Identify which cell holds the provided text, then report its (X, Y) central coordinate. 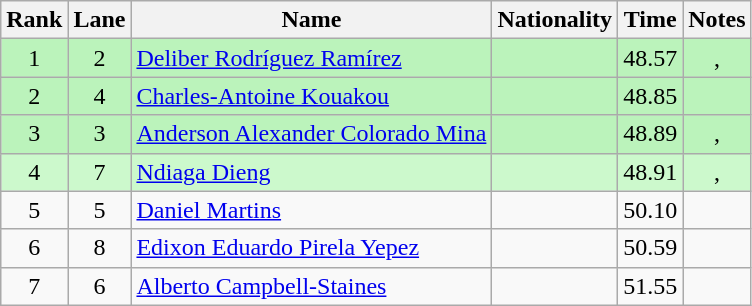
Deliber Rodríguez Ramírez (312, 58)
Charles-Antoine Kouakou (312, 96)
48.85 (650, 96)
Lane (100, 20)
Name (312, 20)
Edixon Eduardo Pirela Yepez (312, 248)
1 (34, 58)
Rank (34, 20)
48.89 (650, 134)
50.10 (650, 210)
48.91 (650, 172)
51.55 (650, 286)
50.59 (650, 248)
Notes (717, 20)
Alberto Campbell-Staines (312, 286)
Time (650, 20)
Daniel Martins (312, 210)
48.57 (650, 58)
Nationality (555, 20)
8 (100, 248)
Anderson Alexander Colorado Mina (312, 134)
Ndiaga Dieng (312, 172)
